Locate the cell with the specified text and output its (X, Y) center coordinate. 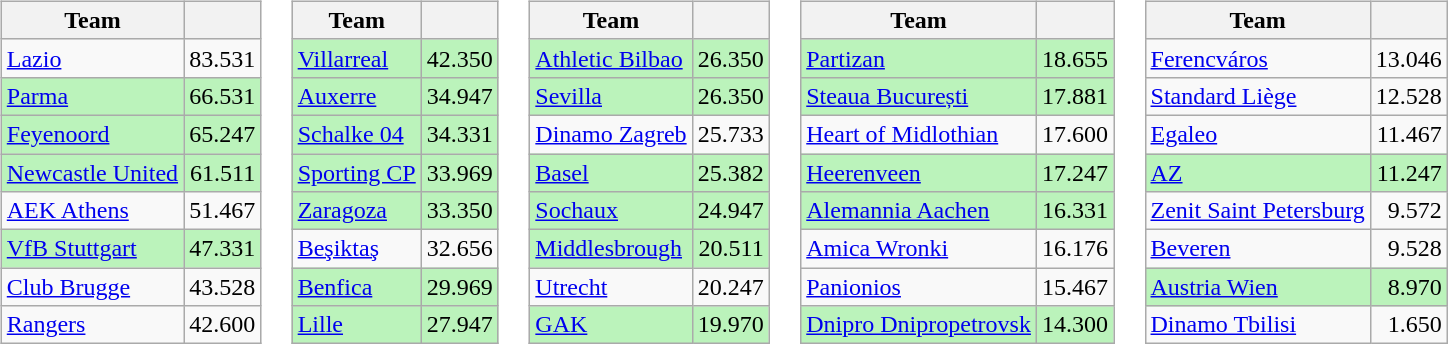
66.531 (222, 96)
Lazio (92, 58)
Parma (92, 96)
34.947 (460, 96)
13.046 (1408, 58)
25.733 (730, 134)
Alemannia Aachen (919, 211)
16.331 (1074, 211)
Austria Wien (1258, 287)
Dnipro Dnipropetrovsk (919, 325)
17.881 (1074, 96)
Partizan (919, 58)
Sochaux (611, 211)
47.331 (222, 249)
24.947 (730, 211)
Heart of Midlothian (919, 134)
Middlesbrough (611, 249)
18.655 (1074, 58)
Villarreal (356, 58)
Amica Wronki (919, 249)
Feyenoord (92, 134)
Newcastle United (92, 173)
Utrecht (611, 287)
27.947 (460, 325)
43.528 (222, 287)
29.969 (460, 287)
17.247 (1074, 173)
Lille (356, 325)
VfB Stuttgart (92, 249)
16.176 (1074, 249)
AEK Athens (92, 211)
Rangers (92, 325)
Club Brugge (92, 287)
Zenit Saint Petersburg (1258, 211)
51.467 (222, 211)
9.572 (1408, 211)
20.247 (730, 287)
11.467 (1408, 134)
AZ (1258, 173)
Ferencváros (1258, 58)
34.331 (460, 134)
33.350 (460, 211)
25.382 (730, 173)
9.528 (1408, 249)
Basel (611, 173)
Steaua București (919, 96)
Egaleo (1258, 134)
Panionios (919, 287)
12.528 (1408, 96)
17.600 (1074, 134)
GAK (611, 325)
33.969 (460, 173)
19.970 (730, 325)
42.600 (222, 325)
Benfica (356, 287)
83.531 (222, 58)
Beveren (1258, 249)
Sporting CP (356, 173)
14.300 (1074, 325)
Auxerre (356, 96)
61.511 (222, 173)
Athletic Bilbao (611, 58)
65.247 (222, 134)
Zaragoza (356, 211)
11.247 (1408, 173)
Heerenveen (919, 173)
1.650 (1408, 325)
15.467 (1074, 287)
Dinamo Tbilisi (1258, 325)
20.511 (730, 249)
Standard Liège (1258, 96)
Beşiktaş (356, 249)
42.350 (460, 58)
Schalke 04 (356, 134)
8.970 (1408, 287)
32.656 (460, 249)
Sevilla (611, 96)
Dinamo Zagreb (611, 134)
